Search for the cell housing the specified text and yield its [x, y] center coordinate. 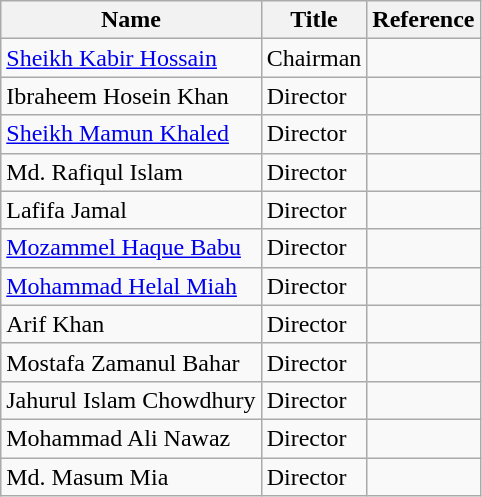
Sheikh Mamun Khaled [131, 134]
Chairman [314, 58]
Mostafa Zamanul Bahar [131, 362]
Name [131, 20]
Sheikh Kabir Hossain [131, 58]
Reference [424, 20]
Title [314, 20]
Mohammad Ali Nawaz [131, 438]
Md. Masum Mia [131, 477]
Mozammel Haque Babu [131, 248]
Md. Rafiqul Islam [131, 172]
Lafifa Jamal [131, 210]
Mohammad Helal Miah [131, 286]
Jahurul Islam Chowdhury [131, 400]
Arif Khan [131, 324]
Ibraheem Hosein Khan [131, 96]
